Pinpoint the cell where the given text exists, returning its [X, Y] midpoint coordinate. 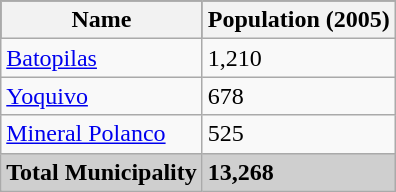
Name [102, 20]
Population (2005) [298, 20]
Mineral Polanco [102, 134]
525 [298, 134]
Yoquivo [102, 96]
Total Municipality [102, 172]
13,268 [298, 172]
Batopilas [102, 58]
1,210 [298, 58]
678 [298, 96]
